Locate the cell with the specified text and output its [x, y] center coordinate. 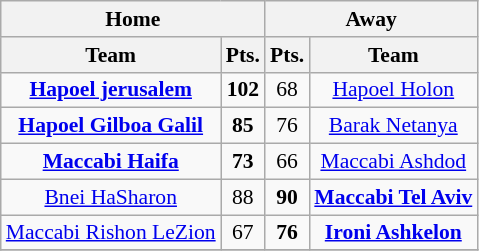
Maccabi Rishon LeZion [111, 233]
67 [243, 233]
Hapoel Holon [393, 90]
Maccabi Ashdod [393, 162]
Barak Netanya [393, 126]
Hapoel Gilboa Galil [111, 126]
90 [287, 197]
66 [287, 162]
Maccabi Tel Aviv [393, 197]
85 [243, 126]
88 [243, 197]
102 [243, 90]
Maccabi Haifa [111, 162]
Bnei HaSharon [111, 197]
Hapoel jerusalem [111, 90]
Away [371, 19]
Home [133, 19]
Ironi Ashkelon [393, 233]
68 [287, 90]
73 [243, 162]
